Pinpoint the cell where the given text exists, returning its [x, y] midpoint coordinate. 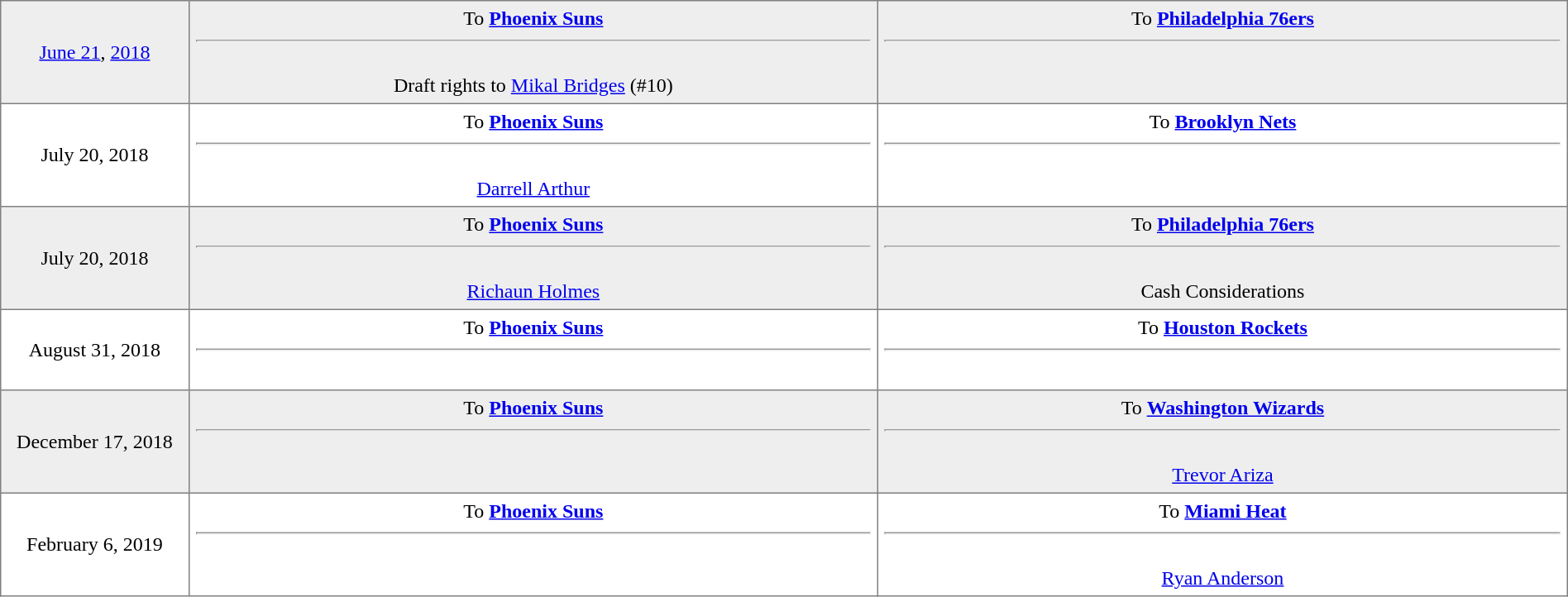
To Philadelphia 76ers [1223, 52]
To Miami Heat Ryan Anderson [1223, 544]
To Phoenix Suns Darrell Arthur [533, 155]
To Phoenix Suns Richaun Holmes [533, 258]
To Washington Wizards Trevor Ariza [1223, 442]
February 6, 2019 [94, 544]
To Philadelphia 76ersCash Considerations [1223, 258]
To Phoenix SunsDraft rights to Mikal Bridges (#10) [533, 52]
December 17, 2018 [94, 442]
June 21, 2018 [94, 52]
August 31, 2018 [94, 350]
To Brooklyn Nets [1223, 155]
To Houston Rockets [1223, 350]
